Extract the [X, Y] coordinate from the center of the cell holding the provided text.  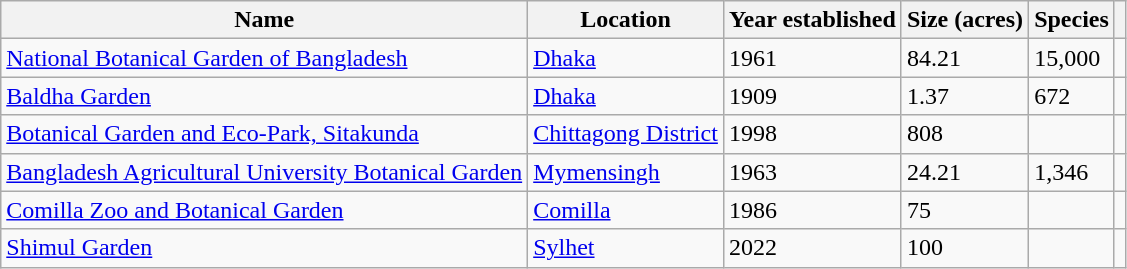
Mymensingh [626, 172]
Name [264, 20]
100 [964, 248]
Comilla Zoo and Botanical Garden [264, 210]
National Botanical Garden of Bangladesh [264, 58]
Year established [812, 20]
75 [964, 210]
1961 [812, 58]
Species [1072, 20]
24.21 [964, 172]
15,000 [1072, 58]
1963 [812, 172]
Size (acres) [964, 20]
Location [626, 20]
Sylhet [626, 248]
Botanical Garden and Eco-Park, Sitakunda [264, 134]
1986 [812, 210]
1,346 [1072, 172]
1998 [812, 134]
672 [1072, 96]
1.37 [964, 96]
Shimul Garden [264, 248]
Bangladesh Agricultural University Botanical Garden [264, 172]
808 [964, 134]
2022 [812, 248]
Comilla [626, 210]
Baldha Garden [264, 96]
84.21 [964, 58]
1909 [812, 96]
Chittagong District [626, 134]
